Find where the given text appears and provide that cell's center as (X, Y) coordinate. 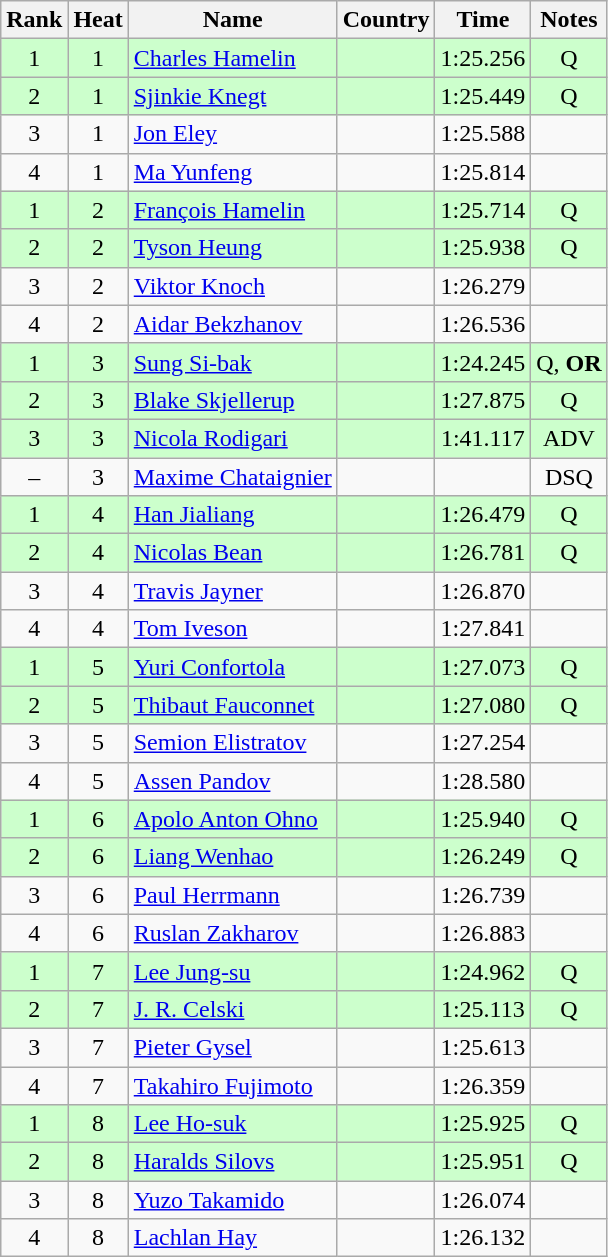
1:26.074 (483, 1200)
J. R. Celski (232, 1009)
1:24.962 (483, 971)
Pieter Gysel (232, 1047)
1:26.739 (483, 895)
Q, OR (569, 362)
Ma Yunfeng (232, 172)
Rank (34, 20)
1:24.245 (483, 362)
1:27.841 (483, 629)
Sjinkie Knegt (232, 96)
Semion Elistratov (232, 743)
1:27.080 (483, 705)
Thibaut Fauconnet (232, 705)
Blake Skjellerup (232, 400)
– (34, 477)
Aidar Bekzhanov (232, 324)
Viktor Knoch (232, 286)
François Hamelin (232, 210)
Jon Eley (232, 134)
Liang Wenhao (232, 857)
1:25.925 (483, 1124)
1:26.359 (483, 1085)
Lee Ho-suk (232, 1124)
1:26.870 (483, 591)
1:27.875 (483, 400)
Haralds Silovs (232, 1162)
1:25.449 (483, 96)
1:25.113 (483, 1009)
1:25.940 (483, 819)
1:25.951 (483, 1162)
Lee Jung-su (232, 971)
Tom Iveson (232, 629)
1:26.781 (483, 553)
1:26.883 (483, 933)
1:28.580 (483, 781)
1:26.132 (483, 1238)
Ruslan Zakharov (232, 933)
Takahiro Fujimoto (232, 1085)
Name (232, 20)
1:26.479 (483, 515)
1:25.256 (483, 58)
Travis Jayner (232, 591)
1:25.938 (483, 248)
Tyson Heung (232, 248)
1:27.254 (483, 743)
Yuri Confortola (232, 667)
Notes (569, 20)
1:25.588 (483, 134)
Lachlan Hay (232, 1238)
Nicola Rodigari (232, 438)
1:25.814 (483, 172)
Nicolas Bean (232, 553)
1:26.249 (483, 857)
Heat (98, 20)
Country (386, 20)
1:41.117 (483, 438)
Paul Herrmann (232, 895)
1:25.613 (483, 1047)
Yuzo Takamido (232, 1200)
Han Jialiang (232, 515)
1:25.714 (483, 210)
Assen Pandov (232, 781)
1:26.536 (483, 324)
Time (483, 20)
DSQ (569, 477)
Charles Hamelin (232, 58)
1:27.073 (483, 667)
Maxime Chataignier (232, 477)
Apolo Anton Ohno (232, 819)
1:26.279 (483, 286)
Sung Si-bak (232, 362)
ADV (569, 438)
